Identify which cell holds the provided text, then report its [X, Y] central coordinate. 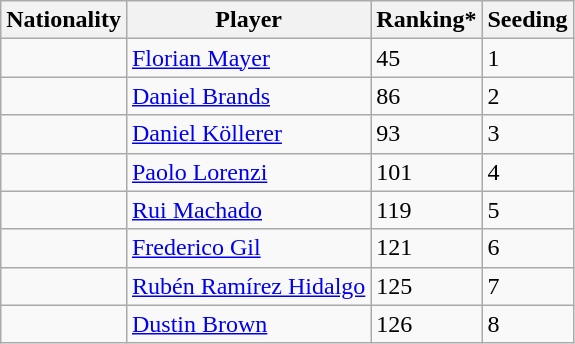
Rui Machado [248, 210]
3 [528, 134]
Seeding [528, 20]
Ranking* [426, 20]
Daniel Brands [248, 96]
Paolo Lorenzi [248, 172]
45 [426, 58]
126 [426, 324]
Nationality [64, 20]
125 [426, 286]
8 [528, 324]
5 [528, 210]
Player [248, 20]
Dustin Brown [248, 324]
6 [528, 248]
101 [426, 172]
Florian Mayer [248, 58]
119 [426, 210]
2 [528, 96]
1 [528, 58]
7 [528, 286]
121 [426, 248]
Daniel Köllerer [248, 134]
4 [528, 172]
93 [426, 134]
Frederico Gil [248, 248]
86 [426, 96]
Rubén Ramírez Hidalgo [248, 286]
